Provide the (x, y) coordinate of the cell's center where the given text is located.  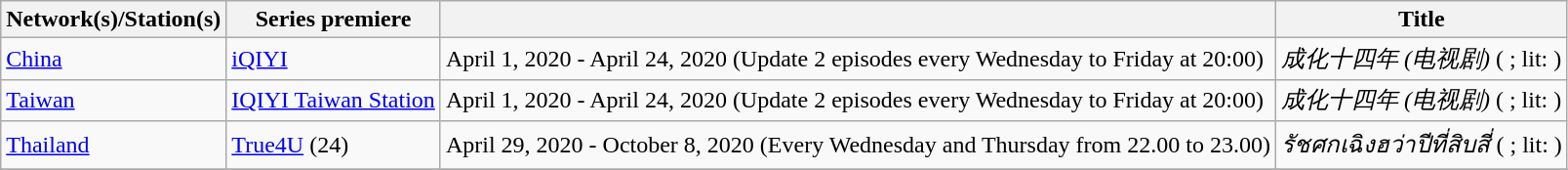
Thailand (113, 145)
True4U (24) (334, 145)
April 29, 2020 - October 8, 2020 (Every Wednesday and Thursday from 22.00 to 23.00) (858, 145)
Network(s)/Station(s) (113, 20)
iQIYI (334, 59)
IQIYI Taiwan Station (334, 100)
Taiwan (113, 100)
รัชศกเฉิงฮว่าปีที่สิบสี่ ( ; lit: ) (1421, 145)
Title (1421, 20)
China (113, 59)
Series premiere (334, 20)
